Determine the (x, y) coordinate at the center of the cell enclosing the given text.  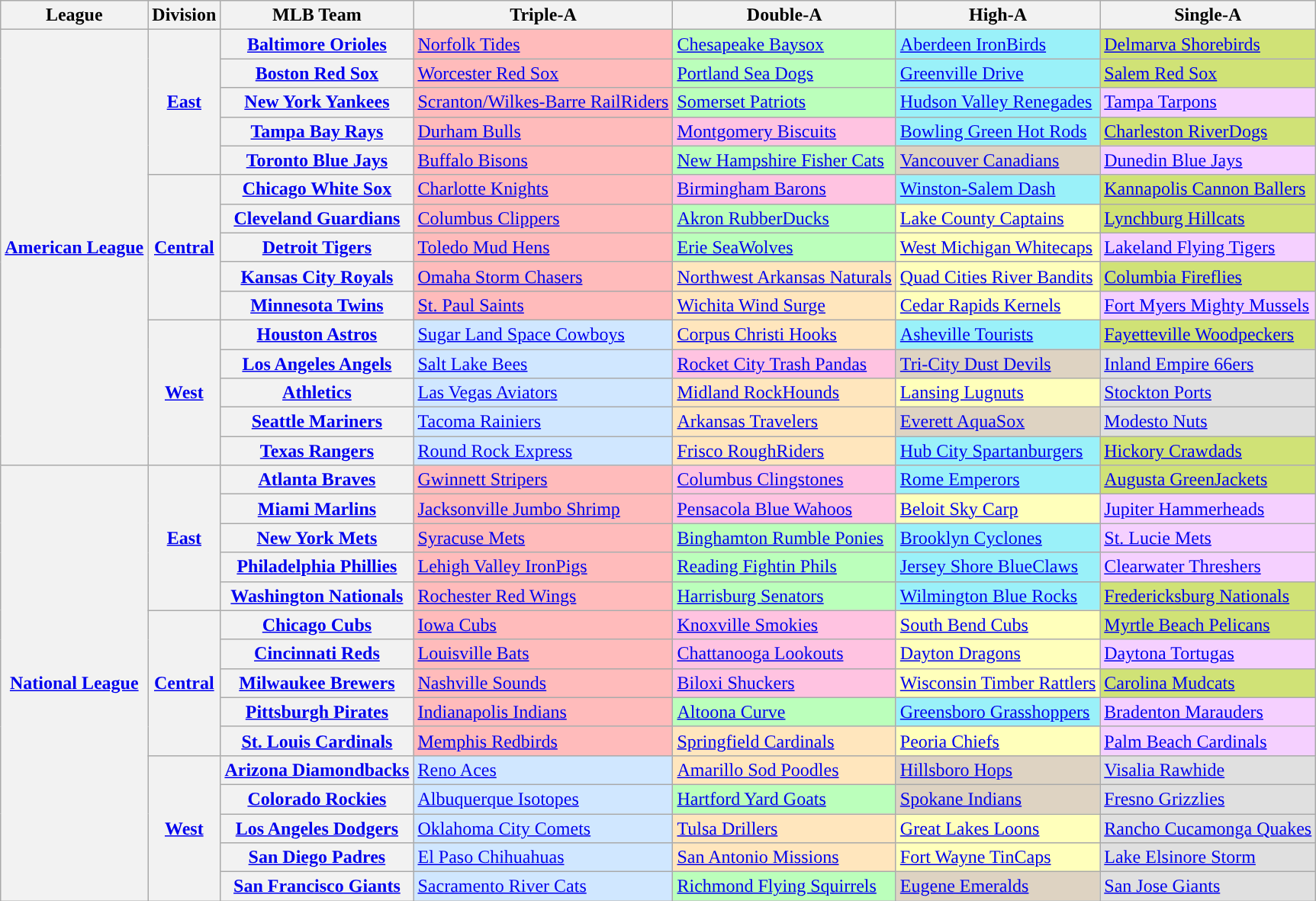
Toronto Blue Jays (317, 160)
Division (185, 15)
Charlotte Knights (543, 189)
Rancho Cucamonga Quakes (1208, 828)
Northwest Arkansas Naturals (784, 276)
Lake Elsinore Storm (1208, 858)
St. Lucie Mets (1208, 538)
Tulsa Drillers (784, 828)
Chattanooga Lookouts (784, 654)
Atlanta Braves (317, 480)
Memphis Redbirds (543, 741)
Bradenton Marauders (1208, 712)
Chesapeake Baysox (784, 44)
Birmingham Barons (784, 189)
Toledo Mud Hens (543, 247)
Tri-City Dust Devils (998, 364)
MLB Team (317, 15)
Biloxi Shuckers (784, 683)
Delmarva Shorebirds (1208, 44)
Midland RockHounds (784, 393)
League (75, 15)
Vancouver Canadians (998, 160)
Greensboro Grasshoppers (998, 712)
Myrtle Beach Pelicans (1208, 625)
Arizona Diamondbacks (317, 770)
Indianapolis Indians (543, 712)
Triple-A (543, 15)
Jacksonville Jumbo Shrimp (543, 509)
Montgomery Biscuits (784, 131)
Dunedin Blue Jays (1208, 160)
Iowa Cubs (543, 625)
Reno Aces (543, 770)
Clearwater Threshers (1208, 567)
Wisconsin Timber Rattlers (998, 683)
St. Paul Saints (543, 305)
Altoona Curve (784, 712)
St. Louis Cardinals (317, 741)
Buffalo Bisons (543, 160)
Aberdeen IronBirds (998, 44)
Everett AquaSox (998, 422)
Double-A (784, 15)
Seattle Mariners (317, 422)
Athletics (317, 393)
Philadelphia Phillies (317, 567)
Pittsburgh Pirates (317, 712)
Hub City Spartanburgers (998, 451)
Richmond Flying Squirrels (784, 887)
Beloit Sky Carp (998, 509)
Lakeland Flying Tigers (1208, 247)
Oklahoma City Comets (543, 828)
Cincinnati Reds (317, 654)
Texas Rangers (317, 451)
San Diego Padres (317, 858)
Los Angeles Dodgers (317, 828)
Hudson Valley Renegades (998, 102)
Quad Cities River Bandits (998, 276)
Albuquerque Isotopes (543, 799)
Dayton Dragons (998, 654)
Columbus Clingstones (784, 480)
Fredericksburg Nationals (1208, 596)
Fort Myers Mighty Mussels (1208, 305)
Syracuse Mets (543, 538)
Miami Marlins (317, 509)
Hartford Yard Goats (784, 799)
Chicago White Sox (317, 189)
Amarillo Sod Poodles (784, 770)
Carolina Mudcats (1208, 683)
Chicago Cubs (317, 625)
Springfield Cardinals (784, 741)
Greenville Drive (998, 73)
Gwinnett Stripers (543, 480)
San Jose Giants (1208, 887)
Columbus Clippers (543, 218)
Great Lakes Loons (998, 828)
Erie SeaWolves (784, 247)
Reading Fightin Phils (784, 567)
Corpus Christi Hooks (784, 334)
Jupiter Hammerheads (1208, 509)
Los Angeles Angels (317, 364)
Colorado Rockies (317, 799)
Omaha Storm Chasers (543, 276)
Worcester Red Sox (543, 73)
Minnesota Twins (317, 305)
Milwaukee Brewers (317, 683)
Bowling Green Hot Rods (998, 131)
Pensacola Blue Wahoos (784, 509)
Rocket City Trash Pandas (784, 364)
Salt Lake Bees (543, 364)
Boston Red Sox (317, 73)
Fort Wayne TinCaps (998, 858)
American League (75, 247)
Scranton/Wilkes-Barre RailRiders (543, 102)
Lehigh Valley IronPigs (543, 567)
Sugar Land Space Cowboys (543, 334)
Palm Beach Cardinals (1208, 741)
El Paso Chihuahuas (543, 858)
Wichita Wind Surge (784, 305)
Norfolk Tides (543, 44)
Salem Red Sox (1208, 73)
Cleveland Guardians (317, 218)
Cedar Rapids Kernels (998, 305)
Fresno Grizzlies (1208, 799)
Asheville Tourists (998, 334)
Columbia Fireflies (1208, 276)
Knoxville Smokies (784, 625)
Peoria Chiefs (998, 741)
Modesto Nuts (1208, 422)
Daytona Tortugas (1208, 654)
National League (75, 684)
Tampa Tarpons (1208, 102)
Tampa Bay Rays (317, 131)
Brooklyn Cyclones (998, 538)
Hillsboro Hops (998, 770)
Frisco RoughRiders (784, 451)
Rome Emperors (998, 480)
New York Yankees (317, 102)
Single-A (1208, 15)
Hickory Crawdads (1208, 451)
Rochester Red Wings (543, 596)
Visalia Rawhide (1208, 770)
Binghamton Rumble Ponies (784, 538)
Round Rock Express (543, 451)
Washington Nationals (317, 596)
Nashville Sounds (543, 683)
Las Vegas Aviators (543, 393)
Kansas City Royals (317, 276)
San Francisco Giants (317, 887)
Fayetteville Woodpeckers (1208, 334)
Jersey Shore BlueClaws (998, 567)
Lynchburg Hillcats (1208, 218)
Eugene Emeralds (998, 887)
Akron RubberDucks (784, 218)
Lansing Lugnuts (998, 393)
West Michigan Whitecaps (998, 247)
New Hampshire Fisher Cats (784, 160)
South Bend Cubs (998, 625)
Winston-Salem Dash (998, 189)
Baltimore Orioles (317, 44)
Arkansas Travelers (784, 422)
Houston Astros (317, 334)
High-A (998, 15)
Detroit Tigers (317, 247)
Stockton Ports (1208, 393)
Charleston RiverDogs (1208, 131)
Sacramento River Cats (543, 887)
Tacoma Rainiers (543, 422)
Inland Empire 66ers (1208, 364)
Harrisburg Senators (784, 596)
Spokane Indians (998, 799)
San Antonio Missions (784, 858)
Portland Sea Dogs (784, 73)
Augusta GreenJackets (1208, 480)
Kannapolis Cannon Ballers (1208, 189)
Wilmington Blue Rocks (998, 596)
Somerset Patriots (784, 102)
New York Mets (317, 538)
Louisville Bats (543, 654)
Durham Bulls (543, 131)
Lake County Captains (998, 218)
